Determine the [x, y] coordinate at the center of the cell enclosing the given text.  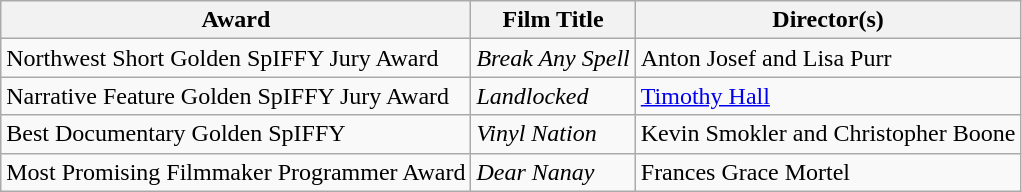
Award [236, 20]
Anton Josef and Lisa Purr [828, 58]
Landlocked [553, 96]
Break Any Spell [553, 58]
Kevin Smokler and Christopher Boone [828, 134]
Film Title [553, 20]
Best Documentary Golden SpIFFY [236, 134]
Dear Nanay [553, 172]
Timothy Hall [828, 96]
Vinyl Nation [553, 134]
Northwest Short Golden SpIFFY Jury Award [236, 58]
Narrative Feature Golden SpIFFY Jury Award [236, 96]
Frances Grace Mortel [828, 172]
Director(s) [828, 20]
Most Promising Filmmaker Programmer Award [236, 172]
